From the cell containing the given text, extract its center point as [x, y] coordinate. 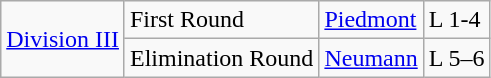
L 1-4 [456, 20]
Piedmont [371, 20]
First Round [221, 20]
Division III [63, 39]
L 5–6 [456, 58]
Neumann [371, 58]
Elimination Round [221, 58]
